Pinpoint the cell where the given text exists, returning its (X, Y) midpoint coordinate. 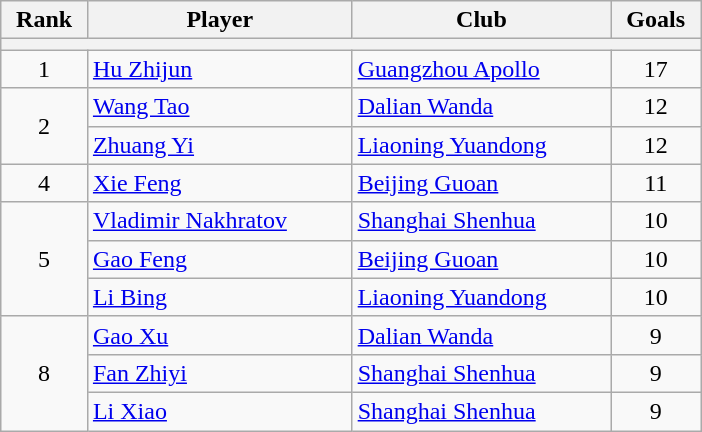
2 (44, 126)
Xie Feng (220, 183)
Fan Zhiyi (220, 373)
Guangzhou Apollo (481, 69)
Wang Tao (220, 107)
Vladimir Nakhratov (220, 221)
4 (44, 183)
Li Xiao (220, 411)
Gao Feng (220, 259)
Goals (656, 20)
Zhuang Yi (220, 145)
8 (44, 373)
11 (656, 183)
Hu Zhijun (220, 69)
Club (481, 20)
17 (656, 69)
Player (220, 20)
5 (44, 259)
Rank (44, 20)
Li Bing (220, 297)
1 (44, 69)
Gao Xu (220, 335)
